Return [x, y] of the center of cell containing provided text 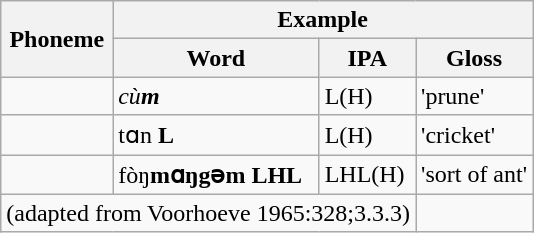
tɑn L [216, 135]
fòŋmɑŋgəm LHL [216, 174]
Phoneme [57, 39]
'sort of ant' [474, 174]
'cricket' [474, 135]
Word [216, 58]
IPA [367, 58]
(adapted from Voorhoeve 1965:328;3.3.3) [208, 213]
LHL(H) [367, 174]
Gloss [474, 58]
'prune' [474, 96]
Example [323, 20]
cùm [216, 96]
